Extract the (X, Y) coordinate from the center of the cell holding the provided text.  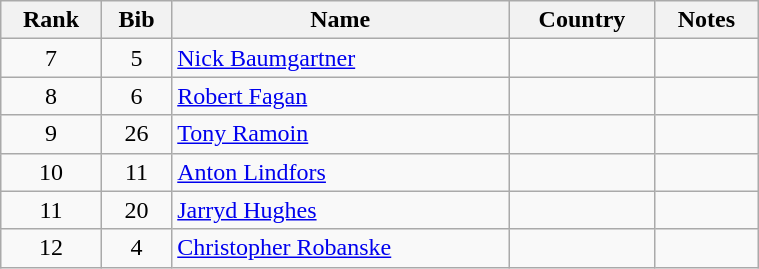
8 (51, 96)
6 (136, 96)
9 (51, 134)
Anton Lindfors (340, 172)
Robert Fagan (340, 96)
Bib (136, 20)
10 (51, 172)
Tony Ramoin (340, 134)
Jarryd Hughes (340, 210)
20 (136, 210)
Name (340, 20)
5 (136, 58)
12 (51, 248)
Country (582, 20)
4 (136, 248)
Nick Baumgartner (340, 58)
26 (136, 134)
Notes (706, 20)
Christopher Robanske (340, 248)
7 (51, 58)
Rank (51, 20)
